Locate the cell with the specified text and output its [x, y] center coordinate. 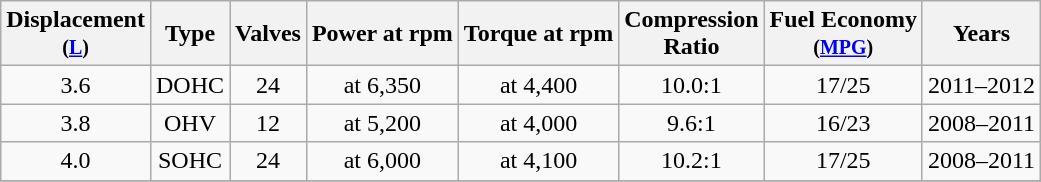
3.8 [76, 123]
Valves [268, 34]
OHV [190, 123]
at 4,000 [538, 123]
10.0:1 [692, 85]
10.2:1 [692, 161]
2011–2012 [981, 85]
4.0 [76, 161]
at 5,200 [382, 123]
Torque at rpm [538, 34]
Power at rpm [382, 34]
at 6,000 [382, 161]
Displacement(L) [76, 34]
9.6:1 [692, 123]
at 4,400 [538, 85]
3.6 [76, 85]
SOHC [190, 161]
Type [190, 34]
16/23 [843, 123]
12 [268, 123]
Fuel Economy(MPG) [843, 34]
DOHC [190, 85]
CompressionRatio [692, 34]
at 6,350 [382, 85]
Years [981, 34]
at 4,100 [538, 161]
